Capture the cell that displays the provided text and extract its (X, Y) central coordinate. 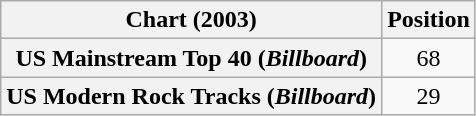
Chart (2003) (192, 20)
US Modern Rock Tracks (Billboard) (192, 96)
68 (429, 58)
Position (429, 20)
US Mainstream Top 40 (Billboard) (192, 58)
29 (429, 96)
